Determine the (x, y) coordinate at the center of the cell enclosing the given text.  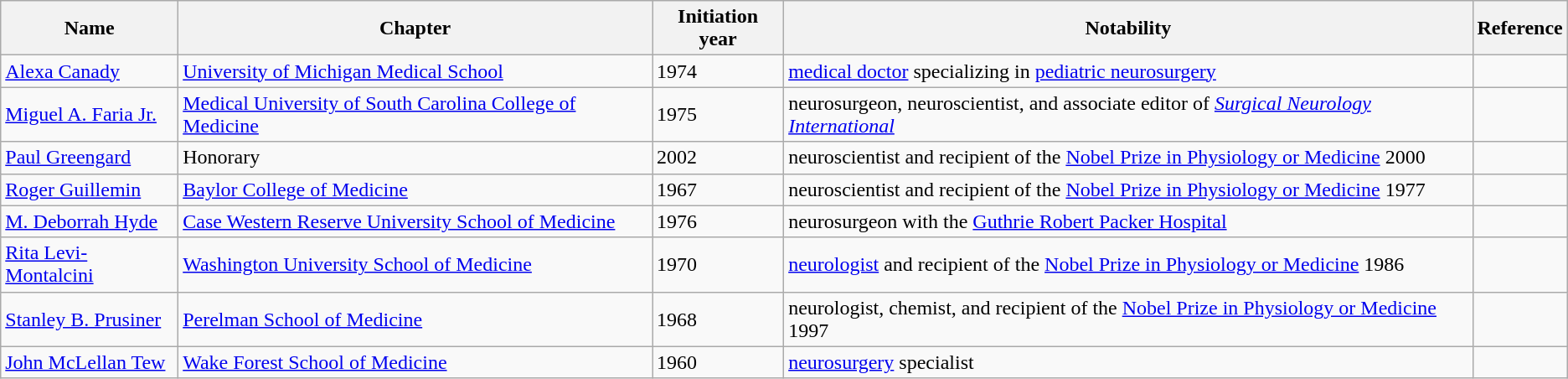
University of Michigan Medical School (415, 71)
Perelman School of Medicine (415, 319)
Initiation year (717, 29)
neuroscientist and recipient of the Nobel Prize in Physiology or Medicine 2000 (1128, 158)
Medical University of South Carolina College of Medicine (415, 114)
neurosurgery specialist (1128, 362)
Rita Levi-Montalcini (90, 265)
Name (90, 29)
neurosurgeon, neuroscientist, and associate editor of Surgical Neurology International (1128, 114)
John McLellan Tew (90, 362)
neurologist and recipient of the Nobel Prize in Physiology or Medicine 1986 (1128, 265)
M. Deborrah Hyde (90, 221)
Baylor College of Medicine (415, 189)
medical doctor specializing in pediatric neurosurgery (1128, 71)
Reference (1519, 29)
neurosurgeon with the Guthrie Robert Packer Hospital (1128, 221)
1975 (717, 114)
neuroscientist and recipient of the Nobel Prize in Physiology or Medicine 1977 (1128, 189)
Paul Greengard (90, 158)
Honorary (415, 158)
Case Western Reserve University School of Medicine (415, 221)
Washington University School of Medicine (415, 265)
Stanley B. Prusiner (90, 319)
Chapter (415, 29)
Alexa Canady (90, 71)
Notability (1128, 29)
1968 (717, 319)
1967 (717, 189)
neurologist, chemist, and recipient of the Nobel Prize in Physiology or Medicine 1997 (1128, 319)
Roger Guillemin (90, 189)
1974 (717, 71)
Miguel A. Faria Jr. (90, 114)
1976 (717, 221)
1970 (717, 265)
Wake Forest School of Medicine (415, 362)
2002 (717, 158)
1960 (717, 362)
